Provide the [x, y] coordinate of the cell's center where the given text is located.  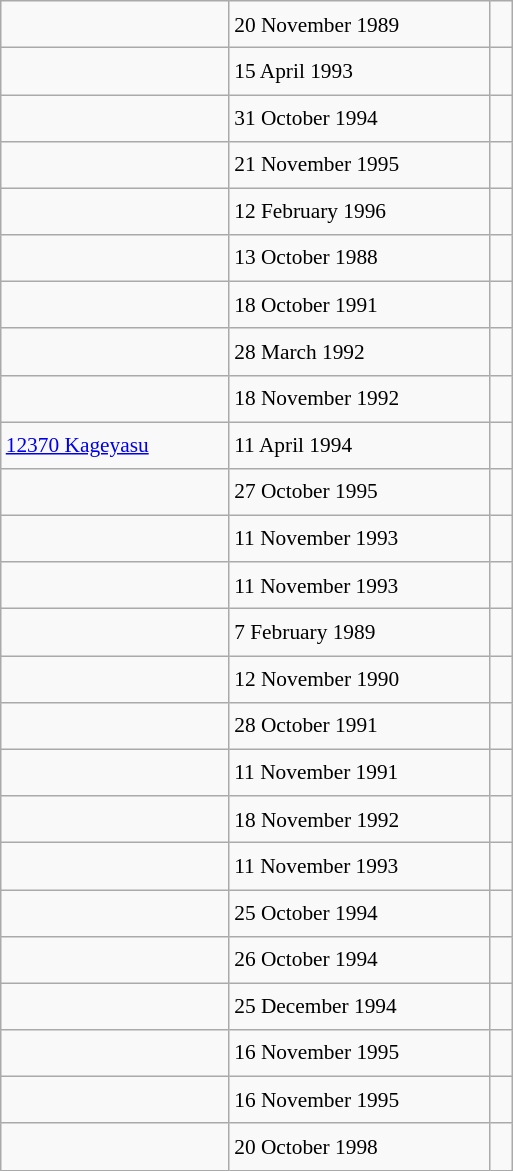
28 October 1991 [360, 726]
26 October 1994 [360, 960]
25 December 1994 [360, 1006]
11 April 1994 [360, 446]
11 November 1991 [360, 772]
12370 Kageyasu [115, 446]
31 October 1994 [360, 118]
21 November 1995 [360, 164]
27 October 1995 [360, 492]
25 October 1994 [360, 914]
7 February 1989 [360, 632]
15 April 1993 [360, 72]
12 February 1996 [360, 212]
20 November 1989 [360, 24]
12 November 1990 [360, 680]
28 March 1992 [360, 352]
18 October 1991 [360, 306]
13 October 1988 [360, 258]
20 October 1998 [360, 1146]
